Locate the cell with the specified text and output its [x, y] center coordinate. 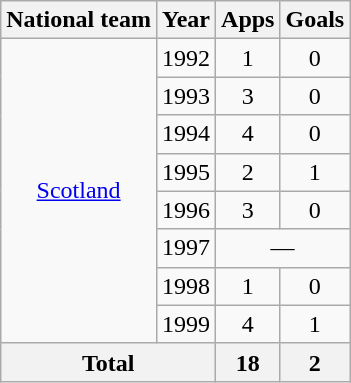
1997 [186, 248]
Goals [315, 20]
Scotland [79, 191]
1995 [186, 172]
1998 [186, 286]
Total [108, 362]
1992 [186, 58]
— [283, 248]
National team [79, 20]
1999 [186, 324]
1993 [186, 96]
1994 [186, 134]
Apps [248, 20]
18 [248, 362]
1996 [186, 210]
Year [186, 20]
